Provide the (X, Y) coordinate of the cell's center where the given text is located.  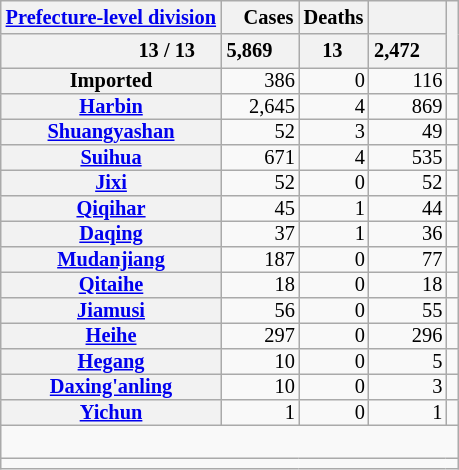
77 (408, 260)
Daqing (112, 234)
296 (408, 336)
36 (408, 234)
5,869 (260, 51)
2,472 (408, 51)
Shuangyashan (112, 132)
Heihe (112, 336)
13 (334, 51)
Qiqihar (112, 209)
187 (260, 260)
Mudanjiang (112, 260)
Daxing'anling (112, 387)
Imported (112, 81)
Cases (260, 18)
45 (260, 209)
Suihua (112, 158)
671 (260, 158)
Deaths (334, 18)
Harbin (112, 107)
13 / 13 (112, 51)
Jiamusi (112, 311)
Hegang (112, 362)
Yichun (112, 413)
116 (408, 81)
44 (408, 209)
37 (260, 234)
56 (260, 311)
2,645 (260, 107)
5 (408, 362)
297 (260, 336)
55 (408, 311)
49 (408, 132)
535 (408, 158)
Qitaihe (112, 285)
Prefecture-level division (112, 18)
869 (408, 107)
Jixi (112, 183)
386 (260, 81)
